Scan for the cell matching the given text and deliver its [X, Y] coordinate at center. 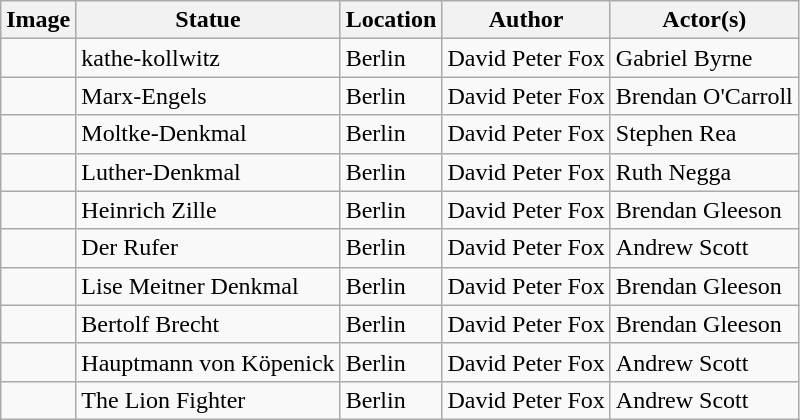
kathe-kollwitz [208, 58]
Actor(s) [704, 20]
Moltke-Denkmal [208, 134]
Stephen Rea [704, 134]
Ruth Negga [704, 172]
Heinrich Zille [208, 210]
Author [526, 20]
Gabriel Byrne [704, 58]
Location [391, 20]
Image [38, 20]
Statue [208, 20]
Der Rufer [208, 248]
Luther-Denkmal [208, 172]
Brendan O'Carroll [704, 96]
Bertolf Brecht [208, 324]
Marx-Engels [208, 96]
Hauptmann von Köpenick [208, 362]
Lise Meitner Denkmal [208, 286]
The Lion Fighter [208, 400]
